Return the [x, y] coordinate for the center point of the cell that contains the specified text.  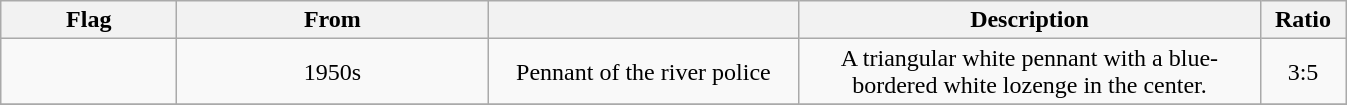
1950s [332, 72]
From [332, 20]
Description [1030, 20]
3:5 [1303, 72]
Flag [89, 20]
Ratio [1303, 20]
Pennant of the river police [644, 72]
A triangular white pennant with a blue-bordered white lozenge in the center. [1030, 72]
